Pinpoint the cell where the given text exists, returning its [X, Y] midpoint coordinate. 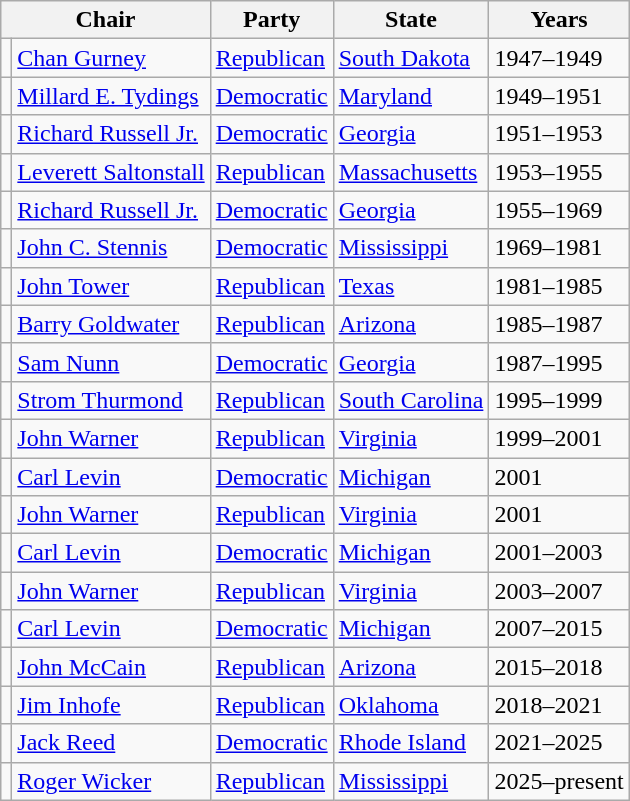
Massachusetts [411, 172]
Millard E. Tydings [111, 96]
Barry Goldwater [111, 324]
Roger Wicker [111, 781]
1987–1995 [559, 362]
Oklahoma [411, 705]
2025–present [559, 781]
1951–1953 [559, 134]
1981–1985 [559, 286]
Strom Thurmond [111, 400]
Texas [411, 286]
1969–1981 [559, 248]
1947–1949 [559, 58]
2021–2025 [559, 743]
2018–2021 [559, 705]
Years [559, 20]
Chair [106, 20]
1949–1951 [559, 96]
John McCain [111, 667]
Party [272, 20]
2015–2018 [559, 667]
John Tower [111, 286]
Jim Inhofe [111, 705]
1953–1955 [559, 172]
1955–1969 [559, 210]
South Dakota [411, 58]
Chan Gurney [111, 58]
1999–2001 [559, 438]
2007–2015 [559, 629]
Leverett Saltonstall [111, 172]
Rhode Island [411, 743]
1995–1999 [559, 400]
John C. Stennis [111, 248]
2001–2003 [559, 553]
State [411, 20]
1985–1987 [559, 324]
2003–2007 [559, 591]
Sam Nunn [111, 362]
Jack Reed [111, 743]
Maryland [411, 96]
South Carolina [411, 400]
